Provide the [x, y] coordinate of the cell's center where the given text is located.  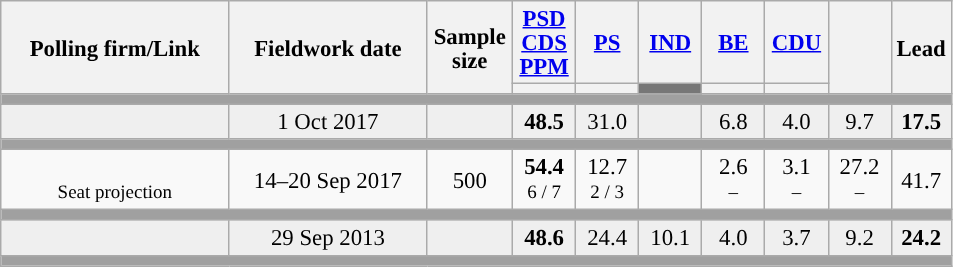
27.2– [860, 180]
Lead [921, 48]
Sample size [470, 48]
54.46 / 7 [544, 180]
48.6 [544, 238]
Seat projection [115, 180]
3.1– [796, 180]
48.5 [544, 122]
9.7 [860, 122]
500 [470, 180]
2.6– [734, 180]
9.2 [860, 238]
PSDCDSPPM [544, 42]
IND [670, 42]
BE [734, 42]
17.5 [921, 122]
Fieldwork date [328, 48]
24.4 [608, 238]
12.72 / 3 [608, 180]
PS [608, 42]
1 Oct 2017 [328, 122]
6.8 [734, 122]
29 Sep 2013 [328, 238]
14–20 Sep 2017 [328, 180]
31.0 [608, 122]
10.1 [670, 238]
3.7 [796, 238]
Polling firm/Link [115, 48]
CDU [796, 42]
24.2 [921, 238]
41.7 [921, 180]
